Identify which cell holds the provided text, then report its [X, Y] central coordinate. 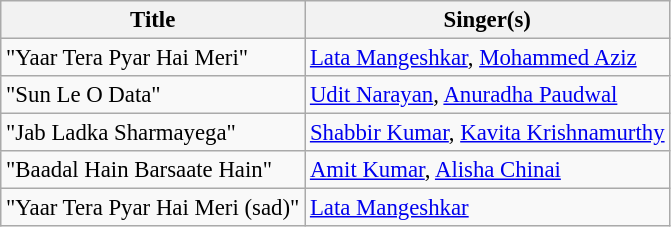
Title [153, 20]
Lata Mangeshkar, Mohammed Aziz [488, 58]
"Sun Le O Data" [153, 95]
"Jab Ladka Sharmayega" [153, 133]
Udit Narayan, Anuradha Paudwal [488, 95]
"Yaar Tera Pyar Hai Meri" [153, 58]
Amit Kumar, Alisha Chinai [488, 170]
Singer(s) [488, 20]
"Baadal Hain Barsaate Hain" [153, 170]
Shabbir Kumar, Kavita Krishnamurthy [488, 133]
"Yaar Tera Pyar Hai Meri (sad)" [153, 208]
Lata Mangeshkar [488, 208]
